Return (X, Y) of the center of cell containing provided text 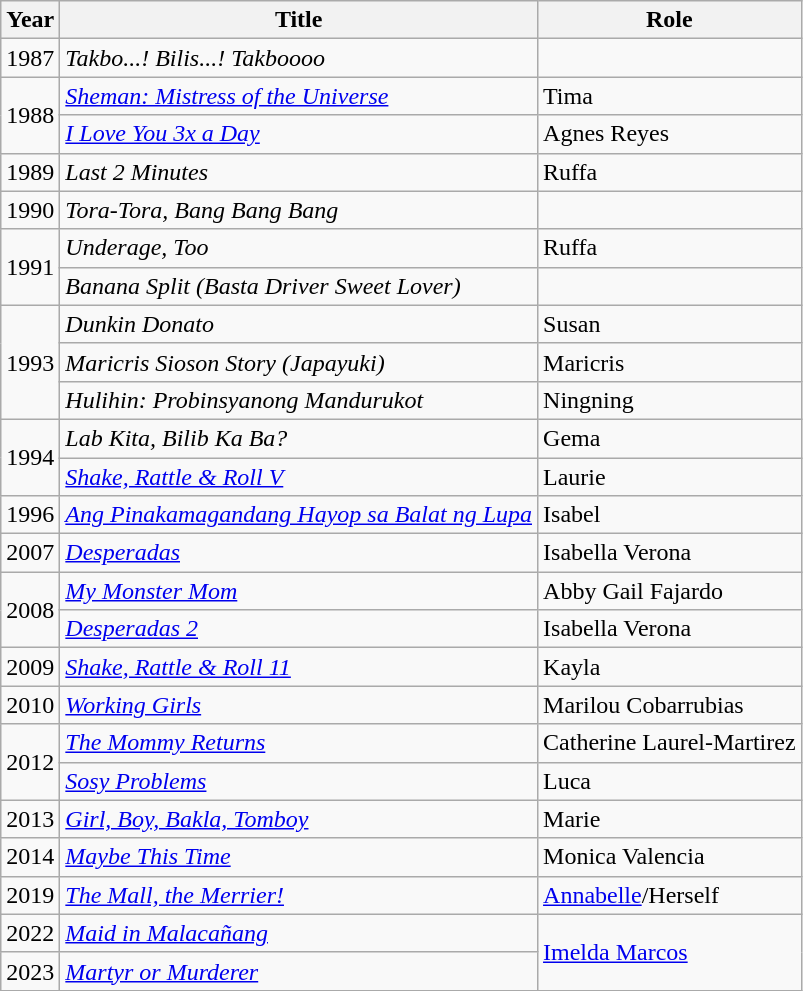
Ang Pinakamagandang Hayop sa Balat ng Lupa (299, 515)
Title (299, 20)
Maricris (670, 362)
Underage, Too (299, 248)
Sosy Problems (299, 781)
Desperadas (299, 553)
2023 (30, 971)
Isabel (670, 515)
Role (670, 20)
Tima (670, 96)
Hulihin: Probinsyanong Mandurukot (299, 400)
2014 (30, 857)
1994 (30, 457)
Last 2 Minutes (299, 172)
Takbo...! Bilis...! Takboooo (299, 58)
Lab Kita, Bilib Ka Ba? (299, 438)
Martyr or Murderer (299, 971)
1990 (30, 210)
The Mommy Returns (299, 743)
Kayla (670, 667)
Sheman: Mistress of the Universe (299, 96)
Marie (670, 819)
1996 (30, 515)
1993 (30, 362)
2010 (30, 705)
Working Girls (299, 705)
2022 (30, 933)
Abby Gail Fajardo (670, 591)
Desperadas 2 (299, 629)
Dunkin Donato (299, 324)
Maricris Sioson Story (Japayuki) (299, 362)
1987 (30, 58)
I Love You 3x a Day (299, 134)
Maid in Malacañang (299, 933)
Luca (670, 781)
Laurie (670, 477)
2008 (30, 610)
Gema (670, 438)
1989 (30, 172)
My Monster Mom (299, 591)
2012 (30, 762)
The Mall, the Merrier! (299, 895)
Monica Valencia (670, 857)
Year (30, 20)
2007 (30, 553)
Shake, Rattle & Roll V (299, 477)
Maybe This Time (299, 857)
2013 (30, 819)
1988 (30, 115)
2009 (30, 667)
Annabelle/Herself (670, 895)
2019 (30, 895)
Marilou Cobarrubias (670, 705)
Girl, Boy, Bakla, Tomboy (299, 819)
Ningning (670, 400)
Agnes Reyes (670, 134)
Catherine Laurel-Martirez (670, 743)
Tora-Tora, Bang Bang Bang (299, 210)
Susan (670, 324)
Banana Split (Basta Driver Sweet Lover) (299, 286)
Shake, Rattle & Roll 11 (299, 667)
Imelda Marcos (670, 952)
1991 (30, 267)
